Detect which cell encompasses the target text, then output its [X, Y] center coordinate. 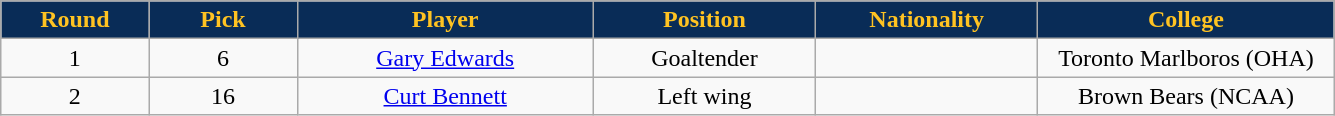
Player [445, 20]
Position [704, 20]
6 [223, 58]
Nationality [927, 20]
Brown Bears (NCAA) [1186, 96]
Toronto Marlboros (OHA) [1186, 58]
College [1186, 20]
Gary Edwards [445, 58]
Goaltender [704, 58]
2 [75, 96]
1 [75, 58]
Pick [223, 20]
Left wing [704, 96]
16 [223, 96]
Round [75, 20]
Curt Bennett [445, 96]
